Extract the (X, Y) coordinate from the center of the cell holding the provided text.  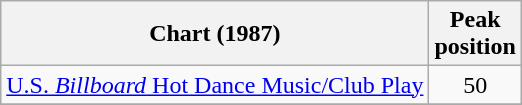
Chart (1987) (215, 34)
50 (475, 85)
U.S. Billboard Hot Dance Music/Club Play (215, 85)
Peakposition (475, 34)
